Capture the cell that displays the provided text and extract its [x, y] central coordinate. 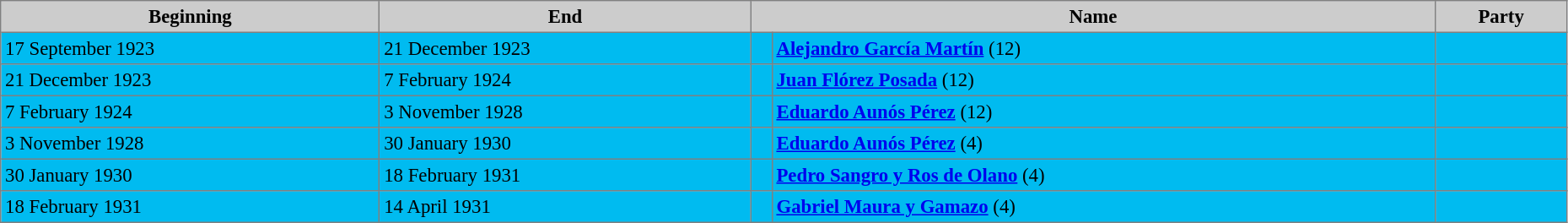
Eduardo Aunós Pérez (12) [1103, 111]
Name [1093, 17]
14 April 1931 [565, 207]
Gabriel Maura y Gamazo (4) [1103, 207]
Party [1501, 17]
17 September 1923 [191, 48]
End [565, 17]
Beginning [191, 17]
Alejandro García Martín (12) [1103, 48]
Eduardo Aunós Pérez (4) [1103, 144]
Pedro Sangro y Ros de Olano (4) [1103, 175]
Juan Flórez Posada (12) [1103, 80]
